Determine the (x, y) coordinate at the center of the cell enclosing the given text.  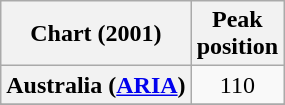
Peakposition (237, 34)
110 (237, 85)
Australia (ARIA) (96, 85)
Chart (2001) (96, 34)
